Determine the [x, y] coordinate at the center of the cell enclosing the given text.  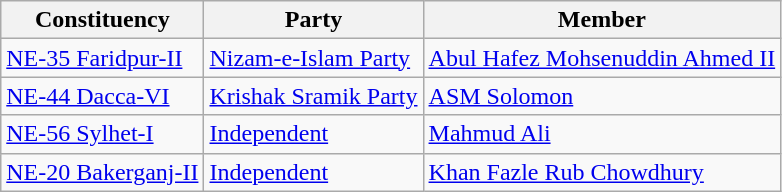
Member [602, 20]
Nizam-e-Islam Party [314, 58]
Party [314, 20]
NE-35 Faridpur-II [102, 58]
NE-44 Dacca-VI [102, 96]
NE-56 Sylhet-I [102, 134]
Khan Fazle Rub Chowdhury [602, 172]
Mahmud Ali [602, 134]
NE-20 Bakerganj-II [102, 172]
Constituency [102, 20]
Abul Hafez Mohsenuddin Ahmed II [602, 58]
Krishak Sramik Party [314, 96]
ASM Solomon [602, 96]
